Capture the cell that displays the provided text and extract its (X, Y) central coordinate. 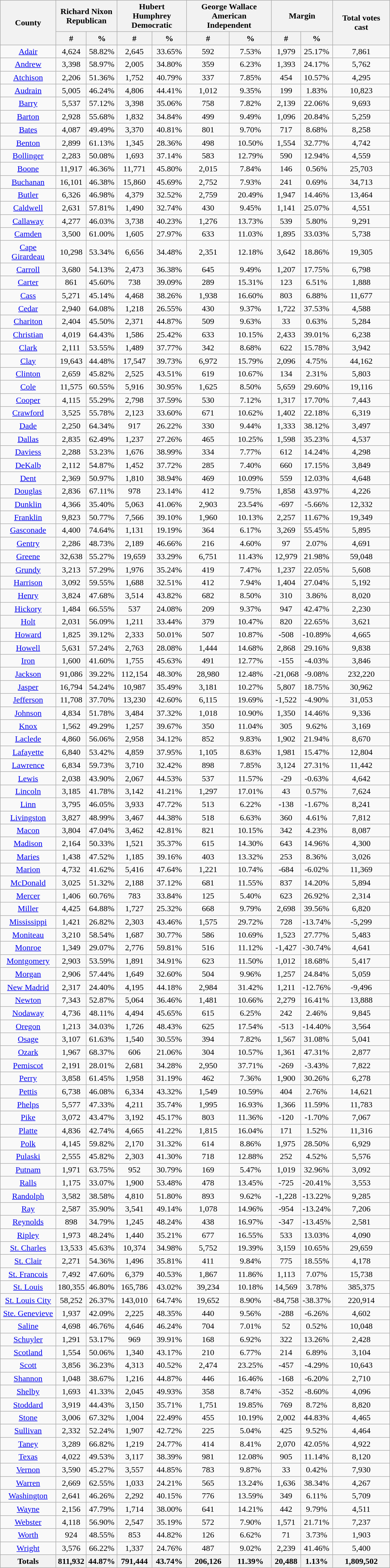
1,523 (286, 935)
171 (286, 1131)
9.63% (250, 322)
2,763 (134, 648)
35.74% (169, 1105)
Hickory (28, 608)
Schuyler (28, 1339)
36.38% (169, 269)
17.75% (317, 269)
3,269 (286, 530)
1,958 (134, 1078)
27.31% (317, 765)
1,967 (71, 1052)
11.36% (250, 1118)
32.52% (169, 195)
16.97% (250, 1222)
1,858 (286, 491)
10,987 (134, 687)
Cedar (28, 309)
1,722 (286, 309)
55.29% (102, 400)
6.17% (250, 530)
2,433 (286, 335)
3,856 (71, 1365)
981 (208, 1457)
44.18% (169, 987)
74.64% (102, 530)
1,297 (208, 791)
4,494 (134, 1013)
9,291 (362, 221)
4,834 (71, 713)
852 (208, 739)
41.30% (169, 1157)
34.91% (169, 961)
4.75% (317, 361)
Dent (28, 478)
6,379 (134, 1274)
40.52% (169, 1365)
11,771 (134, 169)
53.34% (102, 252)
2,271 (71, 1261)
Harrison (28, 582)
49.53% (102, 1457)
Bates (28, 130)
1,947 (286, 195)
310 (286, 595)
4,810 (134, 1196)
3,169 (362, 726)
3,514 (134, 595)
32.60% (169, 974)
225 (208, 1431)
4,277 (71, 221)
6.25% (250, 1013)
36.23% (102, 1365)
2,188 (134, 883)
42.74% (102, 1131)
54.13% (102, 269)
9.44% (250, 426)
29.16% (317, 648)
Mercer (28, 896)
2,257 (286, 517)
14.30% (250, 844)
5,483 (362, 935)
53.23% (102, 452)
50.08% (102, 156)
10.09% (250, 478)
53.48% (169, 1183)
16.41% (317, 1000)
7,930 (362, 1470)
454 (286, 77)
5,807 (286, 687)
10.87% (250, 635)
57.24% (102, 648)
5,738 (362, 234)
5,894 (362, 883)
26.55% (169, 309)
57.44% (102, 974)
6.22% (250, 804)
46.08% (102, 1091)
2,371 (134, 322)
3,181 (208, 687)
379 (208, 622)
8,820 (362, 1404)
3,858 (71, 1078)
4,465 (362, 1418)
1,105 (208, 752)
533 (286, 1235)
-9.08% (317, 674)
4,400 (71, 530)
419 (208, 569)
1,276 (208, 221)
1,438 (71, 857)
4.23% (317, 831)
7,206 (362, 1209)
34,713 (362, 182)
18.68% (317, 961)
27.77% (317, 935)
9.52% (317, 1431)
1,981 (286, 752)
26.92% (317, 896)
1,131 (134, 530)
4,087 (71, 130)
7,492 (71, 1274)
Adair (28, 51)
12,332 (362, 504)
210 (208, 1352)
1,976 (134, 569)
9.96% (250, 974)
2,111 (71, 348)
1,018 (208, 713)
37.32% (169, 713)
1,895 (286, 234)
1,810 (134, 478)
Atchison (28, 77)
509 (208, 322)
1,141 (286, 208)
3,213 (71, 569)
6.51% (317, 282)
6,751 (208, 556)
12,804 (362, 752)
-1,522 (286, 700)
58.82% (102, 51)
3,467 (134, 818)
6,319 (362, 413)
455 (208, 1418)
5,608 (362, 569)
39.22% (102, 674)
2,940 (71, 309)
1,815 (208, 1131)
1,349 (71, 948)
31.19% (169, 1078)
8.41% (250, 1444)
3,289 (71, 1444)
7.93% (250, 182)
3,104 (362, 1352)
2,906 (71, 974)
6,656 (134, 252)
Clinton (28, 374)
56.90% (102, 1522)
56.09% (102, 622)
1,481 (208, 1000)
2,170 (134, 1144)
0.63% (317, 322)
3,846 (362, 661)
11.67% (317, 517)
32.77% (317, 143)
64.08% (102, 309)
5,005 (71, 91)
2,645 (134, 51)
Howard (28, 635)
446 (208, 1378)
39.09% (169, 282)
71 (286, 1535)
2,659 (71, 374)
1,078 (208, 1209)
6.88% (317, 295)
7,624 (362, 791)
1,891 (134, 961)
57.12% (102, 104)
893 (208, 1196)
37.12% (169, 883)
9.70% (250, 130)
22.49% (169, 1418)
14,621 (362, 1091)
18.86% (317, 252)
2,473 (134, 269)
52 (286, 1326)
19,652 (208, 1300)
40.79% (169, 77)
62.55% (102, 1483)
1,490 (134, 208)
25.07% (317, 208)
-13.74% (317, 922)
Dunklin (28, 504)
2.07% (317, 543)
34.03% (102, 1026)
-12.76% (317, 987)
49.29% (102, 726)
-4.03% (317, 661)
9,336 (362, 713)
51.80% (169, 1196)
58.54% (102, 935)
21.71% (317, 1522)
4,511 (362, 1509)
5,416 (134, 870)
37.59% (169, 400)
8,670 (362, 739)
Butler (28, 195)
19.19% (169, 530)
48.99% (102, 818)
22.18% (317, 413)
38.99% (169, 452)
2,984 (208, 987)
51.78% (102, 713)
Andrew (28, 64)
12.88% (250, 1157)
5,537 (71, 104)
Saline (28, 1326)
411 (208, 1261)
4,624 (71, 51)
47.79% (102, 1509)
4,022 (71, 1457)
39.01% (317, 335)
37.77% (169, 348)
465 (208, 439)
2,164 (71, 844)
51.32% (102, 883)
2,015 (208, 169)
9.56% (250, 1313)
-288 (286, 1313)
32,638 (71, 556)
22.05% (317, 569)
2,191 (71, 1065)
Carroll (28, 269)
61.63% (102, 1039)
Washington (28, 1496)
5,709 (362, 1496)
1,688 (134, 582)
16.55% (250, 1235)
Cass (28, 295)
34.80% (169, 64)
60.76% (102, 896)
91,086 (71, 674)
4,602 (362, 1313)
12.94% (317, 156)
10,643 (362, 1365)
53.59% (102, 961)
28.01% (102, 1065)
27.26% (169, 439)
10.18% (250, 1287)
11,677 (362, 295)
Henry (28, 595)
Jackson (28, 674)
1,598 (286, 439)
25.42% (169, 335)
4,425 (71, 909)
1,291 (71, 1339)
60.55% (102, 387)
64.43% (102, 335)
-352 (286, 1391)
9,693 (362, 104)
Pemiscot (28, 1065)
5,659 (286, 387)
530 (208, 400)
51.36% (102, 77)
5,192 (362, 582)
13.26% (317, 1339)
13,888 (362, 1000)
1,676 (134, 452)
25.17% (317, 51)
5.04% (250, 1431)
199 (286, 91)
350 (208, 726)
53.55% (102, 348)
2,587 (71, 1209)
33.44% (169, 622)
206,126 (208, 1561)
35.40% (102, 504)
Reynolds (28, 1222)
59.81% (169, 948)
3,006 (71, 1418)
13.24% (250, 1483)
0.52% (317, 1326)
394 (208, 1039)
Greene (28, 556)
22.06% (317, 104)
34.28% (169, 1065)
4,313 (134, 1365)
43.51% (169, 374)
305 (286, 726)
134 (286, 374)
40.23% (169, 221)
1,867 (208, 1274)
Cooper (28, 400)
5,041 (362, 1039)
34.84% (169, 117)
49.14% (169, 1209)
718 (208, 1157)
-1,228 (286, 1196)
1,218 (134, 309)
2,038 (71, 778)
15.78% (317, 348)
7.07% (317, 1274)
5.80% (317, 221)
12.77% (250, 661)
3,827 (71, 818)
-84,758 (286, 1300)
59,048 (362, 556)
Mississippi (28, 922)
Wayne (28, 1509)
3,553 (362, 1183)
1,337 (134, 1548)
2,239 (286, 1548)
46.03% (102, 221)
1,549 (208, 1091)
1,404 (286, 582)
15,738 (362, 1274)
43.47% (102, 1118)
54.87% (102, 465)
1,960 (208, 517)
3,541 (134, 1209)
34.12% (169, 739)
Pike (28, 1118)
35.71% (169, 1404)
39.16% (169, 857)
55.78% (102, 413)
4,379 (134, 195)
58.97% (102, 64)
1,726 (134, 1026)
-6.20% (317, 1378)
10.19% (250, 1418)
-684 (286, 870)
1,004 (134, 1418)
5,631 (71, 648)
Knox (28, 726)
19,116 (362, 387)
41.33% (102, 1391)
4,145 (71, 1144)
Crawford (28, 413)
49.49% (102, 130)
498 (208, 143)
-347 (286, 1222)
Randolph (28, 1196)
19,643 (71, 361)
8.90% (250, 1300)
39.56% (317, 909)
16.93% (250, 1105)
64.34% (102, 426)
4,090 (362, 1235)
46.66% (169, 543)
612 (286, 452)
Taney (28, 1444)
1,406 (71, 896)
13,533 (71, 1248)
385,375 (362, 1287)
59.55% (102, 582)
1,317 (286, 400)
4,698 (71, 1326)
6,738 (71, 1091)
917 (134, 426)
1,600 (71, 661)
15.31% (250, 282)
Webster (28, 1522)
2.46% (317, 1013)
64.88% (102, 909)
7,343 (71, 1000)
8,120 (362, 1457)
12.08% (250, 1457)
2,250 (71, 426)
Hubert HumphreyDemocratic (152, 16)
10.62% (250, 413)
7,861 (362, 51)
Stone (28, 1418)
Perry (28, 1078)
21.06% (169, 1052)
13,230 (134, 700)
Dallas (28, 439)
2,836 (71, 491)
Sullivan (28, 1431)
6.63% (250, 818)
23.14% (169, 491)
17.70% (317, 400)
-513 (286, 1026)
Laclede (28, 739)
3,072 (71, 1118)
3,500 (71, 234)
1,340 (134, 1352)
2,123 (134, 413)
-30.74% (317, 948)
168 (208, 1339)
7.77% (250, 452)
3,919 (71, 1404)
-0.63% (317, 778)
1,345 (134, 143)
Lawrence (28, 765)
0.56% (317, 169)
45.50% (102, 322)
2,404 (71, 322)
671 (208, 413)
-10.89% (317, 635)
St. Clair (28, 1261)
43.97% (317, 491)
37.72% (169, 465)
606 (134, 1052)
14.20% (317, 883)
48.30% (169, 674)
47.72% (169, 804)
4,019 (71, 335)
403 (208, 857)
905 (286, 1457)
46.98% (102, 195)
47.52% (102, 857)
3,497 (362, 426)
3,159 (286, 1248)
31.08% (317, 1039)
15.47% (317, 752)
45.27% (102, 1470)
8.86% (250, 1144)
42.81% (169, 831)
44.38% (169, 818)
9.87% (250, 1470)
404 (286, 1091)
10.67% (250, 374)
13.32% (250, 857)
48.73% (102, 543)
11,369 (362, 870)
-725 (286, 1183)
853 (134, 1535)
5,417 (362, 961)
15.79% (250, 361)
7.12% (250, 400)
469 (208, 478)
5,284 (362, 322)
6,972 (208, 361)
Lincoln (28, 791)
11.55% (250, 883)
Christian (28, 335)
32.42% (169, 765)
48.43% (169, 1026)
43.02% (169, 1287)
641 (208, 1509)
1.83% (317, 91)
Linn (28, 804)
2,474 (208, 1365)
769 (286, 1404)
2,525 (134, 374)
143,010 (134, 1300)
2,206 (71, 77)
125 (208, 896)
24.21% (169, 1483)
3,117 (134, 1457)
3,849 (362, 465)
209 (208, 608)
180,355 (71, 1287)
46.26% (102, 1496)
559 (286, 478)
2,351 (208, 252)
St. Francois (28, 1274)
24.77% (169, 1444)
Howell (28, 648)
50.33% (102, 844)
9.02% (250, 1548)
6,115 (208, 700)
Scott (28, 1365)
6.62% (250, 1535)
19,349 (362, 517)
46.38% (102, 182)
Douglas (28, 491)
Morgan (28, 974)
41.22% (169, 1131)
565 (208, 1483)
53.17% (102, 1339)
Chariton (28, 322)
360 (286, 818)
8,241 (362, 804)
414 (208, 1444)
572 (208, 1522)
4,195 (134, 987)
1,440 (134, 1235)
St. Louis (28, 1287)
Holt (28, 622)
7,566 (134, 517)
11,708 (71, 700)
41.06% (169, 504)
4,742 (362, 143)
30,962 (362, 687)
-3.43% (317, 1065)
2,669 (71, 1483)
358 (208, 1391)
Callaway (28, 221)
1,019 (286, 1170)
3,026 (362, 857)
13.03% (317, 1235)
4,537 (362, 439)
3,124 (286, 765)
35.24% (169, 569)
27.04% (317, 582)
4,732 (71, 870)
-6.26% (317, 1313)
Ozark (28, 1052)
7.36% (250, 1078)
George WallaceAmerican Independent (229, 16)
37.70% (102, 700)
3,824 (71, 595)
978 (134, 491)
3,942 (362, 348)
442 (286, 1509)
2,112 (71, 465)
Camden (28, 234)
19.85% (250, 1404)
6,798 (362, 269)
2,279 (286, 1000)
1,975 (286, 1144)
Pulaski (28, 1157)
Ray (28, 1209)
Marion (28, 870)
42.60% (169, 700)
41.62% (102, 870)
40.15% (169, 1496)
38.39% (169, 1457)
32.74% (169, 208)
12.48% (250, 674)
2,899 (71, 143)
4,226 (362, 491)
359 (208, 64)
1,755 (134, 661)
-20.41% (317, 1183)
1,213 (71, 1026)
20.84% (317, 117)
11.50% (250, 961)
48.35% (169, 1313)
28.50% (317, 1144)
44.82% (169, 1535)
947 (286, 608)
28.08% (169, 648)
35.21% (169, 1235)
3,642 (286, 252)
462 (208, 1078)
35.06% (169, 104)
5,576 (362, 1157)
7.90% (250, 1522)
6.89% (317, 1352)
21.94% (317, 739)
3.78% (317, 1287)
17.15% (317, 465)
491 (208, 661)
43.82% (169, 595)
1,048 (71, 1378)
38.34% (317, 1483)
Macon (28, 831)
2,292 (134, 1496)
19,659 (134, 556)
10.66% (250, 1000)
2,581 (362, 1222)
Lafayette (28, 752)
704 (208, 1326)
1,393 (286, 64)
19.69% (250, 700)
-1.70% (317, 1118)
16.46% (250, 1378)
45.14% (102, 295)
Johnson (28, 713)
35.37% (169, 844)
-9,496 (362, 987)
4,642 (362, 778)
625 (208, 1026)
Daviess (28, 452)
1,221 (208, 870)
682 (208, 595)
35.23% (317, 439)
4,295 (362, 77)
-14.40% (317, 1026)
3.86% (317, 595)
11.86% (250, 1274)
54.24% (102, 687)
11,442 (362, 765)
30.79% (169, 1170)
3,210 (71, 935)
6.11% (317, 1496)
9,823 (71, 517)
11.12% (250, 948)
17,547 (134, 361)
440 (208, 1313)
1,567 (286, 1039)
38.58% (102, 1196)
Oregon (28, 1026)
13.45% (250, 1183)
1,540 (134, 1039)
Jefferson (28, 700)
5,064 (134, 1000)
Cole (28, 387)
97 (286, 543)
32.96% (317, 1170)
44.85% (169, 1470)
31.32% (169, 1144)
507 (208, 635)
Lewis (28, 778)
4.61% (317, 818)
Madison (28, 844)
7.01% (250, 1326)
3,185 (71, 791)
-120 (286, 1118)
4.52% (317, 1157)
16,101 (71, 182)
29.07% (102, 948)
45.65% (169, 1013)
63.75% (102, 1170)
1,245 (134, 1222)
Vernon (28, 1470)
Osage (28, 1039)
14.21% (250, 1509)
Gasconade (28, 530)
728 (286, 922)
364 (208, 530)
39.91% (169, 1339)
28,980 (208, 674)
Putnam (28, 1170)
47.33% (102, 1105)
4,641 (362, 948)
330 (208, 426)
New Madrid (28, 987)
18.75% (317, 687)
5,271 (71, 295)
38.00% (169, 1509)
322 (286, 1339)
50.06% (102, 1352)
1,366 (286, 1105)
2,958 (134, 739)
2,067 (134, 778)
499 (208, 117)
1,605 (134, 234)
2,139 (286, 104)
518 (208, 818)
3,738 (134, 221)
Shelby (28, 1391)
10.47% (250, 622)
County (28, 23)
66.82% (102, 1444)
52.24% (102, 1431)
717 (286, 130)
36.46% (169, 1000)
Barton (28, 117)
10.25% (250, 439)
1,333 (286, 426)
9,845 (362, 1013)
67.11% (102, 491)
Iron (28, 661)
8,087 (362, 831)
64.74% (169, 1300)
43.90% (102, 778)
43.74% (169, 1561)
2,189 (134, 543)
2,698 (286, 909)
11.43% (250, 556)
1,489 (134, 348)
37.95% (169, 752)
Franklin (28, 517)
1,421 (71, 922)
Barry (28, 104)
9,838 (362, 648)
2.31% (317, 374)
2,002 (286, 1418)
3,370 (134, 130)
20,488 (286, 1561)
1,562 (71, 726)
59.82% (102, 1144)
660 (286, 465)
59.73% (102, 765)
16,794 (71, 687)
42.47% (317, 608)
4,559 (362, 156)
43.46% (169, 922)
28.36% (169, 143)
811,932 (71, 1561)
11.14% (317, 1457)
1,832 (134, 117)
112,154 (134, 674)
242 (286, 1013)
Benton (28, 143)
619 (208, 374)
2,631 (71, 208)
1,995 (208, 1105)
3,582 (71, 1196)
1,571 (286, 1522)
2,005 (134, 64)
425 (286, 1431)
3.73% (317, 1535)
3,576 (71, 1548)
1,971 (71, 1170)
2,776 (134, 948)
5,577 (71, 1105)
10,374 (134, 1248)
Nodaway (28, 1013)
4,836 (71, 1131)
Dade (28, 426)
66.55% (102, 608)
-697 (286, 504)
643 (286, 844)
-155 (286, 661)
11.03% (250, 234)
2,868 (286, 648)
47.60% (102, 1274)
5,259 (362, 117)
1,350 (286, 713)
-5,299 (362, 922)
253 (286, 857)
1,219 (134, 1444)
Grundy (28, 569)
31,053 (362, 700)
3,933 (134, 804)
33.84% (169, 896)
12.18% (250, 252)
2,641 (71, 1496)
31.42% (250, 987)
6,840 (71, 752)
17.54% (250, 1026)
55.45% (317, 530)
4,691 (362, 543)
-954 (286, 1209)
6.77% (250, 1352)
24.76% (169, 1548)
33.03% (317, 234)
24.17% (317, 64)
29,659 (362, 1248)
1,902 (286, 739)
26.37% (102, 1300)
34.48% (169, 252)
55.27% (102, 556)
45.17% (169, 1118)
Cape Girardeau (28, 252)
2,314 (362, 896)
3,680 (71, 269)
4,860 (71, 739)
1,979 (286, 51)
5,752 (208, 1248)
25,703 (362, 169)
10.27% (250, 687)
Bollinger (28, 156)
4,298 (362, 452)
5,400 (362, 1548)
Clay (28, 361)
46.80% (102, 1287)
11.59% (317, 1105)
46.36% (102, 169)
9.45% (250, 208)
2,230 (362, 608)
55.68% (102, 117)
1.13% (317, 1561)
8.74% (250, 1391)
614 (208, 1144)
St. Charles (28, 1248)
9,285 (362, 1196)
33.29% (169, 556)
Buchanan (28, 182)
6,334 (134, 1091)
-8.60% (317, 1391)
1,973 (71, 1235)
539 (286, 221)
-5.66% (317, 504)
3,795 (71, 804)
Texas (28, 1457)
11,917 (71, 169)
42.05% (317, 1444)
Scotland (28, 1352)
44.43% (102, 1404)
9.83% (250, 739)
438 (208, 1222)
50.77% (102, 517)
57.29% (102, 569)
4,366 (71, 504)
Boone (28, 169)
44.53% (169, 778)
969 (134, 1339)
47.04% (102, 831)
2,547 (134, 1522)
1,496 (134, 1261)
30.26% (317, 1078)
4.60% (250, 543)
35.49% (169, 687)
47.64% (169, 870)
1,888 (362, 282)
4,646 (134, 1326)
2,332 (71, 1431)
13.59% (250, 1496)
622 (286, 348)
44.83% (317, 1418)
2,333 (134, 635)
10.50% (250, 143)
590 (286, 156)
Audrain (28, 91)
57.81% (102, 208)
2,317 (71, 987)
1,113 (286, 1274)
8.36% (317, 857)
3,025 (71, 883)
2,225 (134, 1313)
5,059 (362, 974)
337 (208, 77)
34.98% (169, 1248)
44,162 (362, 361)
169 (208, 1170)
-1,427 (286, 948)
3,525 (71, 413)
39,234 (208, 1287)
758 (208, 104)
12,979 (286, 556)
Richard NixonRepublican (86, 16)
50.01% (169, 635)
4,178 (362, 1261)
12.03% (317, 478)
15,860 (134, 182)
4,648 (362, 478)
1,586 (134, 335)
47.31% (317, 1052)
10.65% (317, 1248)
2,877 (362, 1052)
349 (286, 1496)
2,950 (208, 1065)
Shannon (28, 1378)
7.94% (250, 582)
2,835 (71, 439)
39.73% (169, 361)
0.57% (317, 791)
Monroe (28, 948)
20.49% (250, 195)
11,316 (362, 1131)
4,300 (362, 844)
738 (134, 282)
216 (208, 543)
7,812 (362, 818)
2,070 (286, 1444)
2,759 (208, 195)
10.74% (250, 870)
45.60% (102, 282)
43.32% (169, 1091)
2,096 (286, 361)
-168 (286, 1378)
924 (71, 1535)
41.78% (102, 791)
Miller (28, 909)
4,211 (134, 1105)
6,929 (362, 1144)
586 (208, 935)
39.12% (102, 635)
6.23% (250, 64)
Ralls (28, 1183)
Margin (302, 16)
1,809,502 (362, 1561)
681 (208, 883)
50.97% (102, 478)
2,288 (71, 452)
3,142 (134, 791)
952 (134, 1170)
12.79% (250, 156)
Moniteau (28, 935)
30.77% (169, 935)
-508 (286, 635)
3,150 (134, 1404)
McDonald (28, 883)
5.40% (250, 896)
6,278 (362, 1078)
4,551 (362, 208)
23.25% (250, 1365)
1,575 (208, 922)
23.54% (250, 504)
38.12% (317, 426)
66.22% (102, 1548)
1,903 (362, 1535)
-6.02% (317, 870)
16.04% (250, 1131)
1,727 (134, 909)
46.05% (102, 804)
40.53% (169, 1274)
304 (208, 1052)
-138 (286, 804)
Worth (28, 1535)
2.76% (317, 1091)
1,649 (134, 974)
14.24% (317, 452)
10,048 (362, 1326)
35.90% (102, 1209)
2,045 (134, 1391)
40.81% (169, 130)
3,462 (134, 831)
0.69% (317, 182)
Carter (28, 282)
513 (208, 804)
41.60% (102, 661)
289 (208, 282)
5,895 (362, 530)
Clark (28, 348)
2,710 (362, 1378)
34.79% (102, 1222)
4,588 (362, 309)
24.84% (317, 974)
7,822 (362, 1065)
33.60% (169, 413)
-13.45% (317, 1222)
7,237 (362, 1522)
4,096 (362, 1391)
5,762 (362, 64)
1,636 (286, 1483)
54.36% (102, 1261)
Gentry (28, 543)
25.32% (169, 909)
13.73% (250, 221)
14,569 (286, 1287)
52.87% (102, 1000)
2,031 (71, 622)
-457 (286, 1365)
1,625 (208, 387)
19,305 (362, 252)
4,806 (134, 91)
10.59% (250, 1091)
13,464 (362, 195)
24.08% (169, 608)
Newton (28, 1000)
41.46% (317, 1548)
3,621 (362, 622)
26.82% (102, 922)
6,834 (71, 765)
44.41% (169, 91)
33.07% (102, 1183)
4,464 (362, 1431)
4,468 (134, 295)
14.68% (250, 648)
6.92% (250, 1339)
16.60% (250, 295)
Total votes cast (362, 23)
42.72% (169, 1431)
-1.67% (317, 804)
18.55% (317, 1261)
-38.37% (317, 1300)
Pettis (28, 1091)
1,937 (71, 1313)
21.98% (317, 556)
504 (208, 974)
478 (208, 1183)
1,175 (71, 1183)
123 (286, 282)
11,575 (71, 387)
Livingston (28, 818)
583 (208, 156)
29.60% (317, 387)
61.00% (102, 234)
7.47% (250, 569)
48.55% (102, 1535)
220,914 (362, 1300)
837 (286, 883)
775 (286, 1261)
2,369 (71, 478)
821 (208, 831)
10.13% (250, 517)
53.42% (102, 752)
1,452 (134, 465)
11.39% (250, 1561)
8.72% (317, 1404)
668 (208, 909)
44.48% (102, 361)
11.57% (250, 778)
10.90% (250, 713)
1,216 (134, 1378)
-13.22% (317, 1196)
Ripley (28, 1235)
45.69% (169, 182)
68.37% (102, 1052)
2,752 (208, 182)
26.22% (169, 426)
37.14% (169, 156)
8.63% (250, 752)
30.55% (169, 1039)
1,825 (71, 635)
1,361 (286, 1052)
1,751 (208, 1404)
5.47% (250, 1170)
58,252 (71, 1300)
126 (208, 1535)
45.80% (169, 169)
1,484 (71, 608)
3,484 (134, 713)
10,823 (362, 91)
Maries (28, 857)
-269 (286, 1065)
252 (286, 1157)
3,564 (362, 1026)
1,938 (208, 295)
62.49% (102, 439)
17.01% (250, 791)
-13.24% (317, 1209)
7,067 (362, 1118)
Totals (28, 1561)
3,804 (71, 831)
801 (208, 130)
214 (286, 1352)
38.94% (169, 478)
39.10% (169, 517)
49.93% (169, 1391)
6,238 (362, 335)
DeKalb (28, 465)
820 (286, 622)
Montgomery (28, 961)
11,783 (362, 1105)
Stoddard (28, 1404)
4,115 (71, 400)
2,283 (71, 156)
1,907 (134, 1431)
2,928 (71, 117)
334 (208, 452)
2,798 (134, 400)
35.81% (169, 1261)
146 (286, 169)
32.51% (169, 582)
8,020 (362, 595)
-4.29% (317, 1365)
27.97% (169, 234)
285 (208, 465)
7.84% (250, 169)
10,298 (71, 252)
-29 (286, 778)
43 (286, 791)
-4.90% (317, 700)
30.95% (169, 387)
487 (208, 1548)
4,267 (362, 1483)
24.40% (102, 987)
61.13% (102, 143)
2,156 (71, 1509)
232,220 (362, 674)
33.65% (169, 51)
56.06% (102, 739)
3,192 (134, 1118)
4,859 (134, 752)
1,752 (134, 77)
1,444 (208, 648)
241 (286, 182)
42.09% (102, 1313)
3,107 (71, 1039)
677 (208, 1235)
9.84% (250, 1261)
1,687 (134, 935)
10.69% (250, 935)
7,443 (362, 400)
43.17% (169, 1352)
Warren (28, 1483)
2,286 (71, 543)
3,590 (71, 1470)
2,555 (71, 1157)
1,402 (286, 413)
67.32% (102, 1418)
861 (71, 282)
5,063 (134, 504)
39.67% (169, 726)
6,820 (362, 909)
8,258 (362, 130)
592 (208, 51)
5,803 (362, 374)
Phelps (28, 1105)
516 (208, 948)
19.39% (250, 1248)
Wright (28, 1548)
48.11% (102, 1013)
1,033 (134, 1483)
22.65% (317, 622)
29.72% (250, 922)
7.40% (250, 465)
791,444 (134, 1561)
Caldwell (28, 208)
9.35% (250, 91)
0.42% (317, 1470)
1,185 (134, 857)
Jasper (28, 687)
St. Louis City (28, 1300)
4,922 (362, 1444)
11.04% (250, 726)
1,096 (286, 117)
37.53% (317, 309)
6,326 (71, 195)
776 (208, 1496)
1,714 (134, 1509)
1,521 (134, 844)
645 (208, 269)
5,916 (134, 387)
41.21% (169, 791)
3,557 (134, 1470)
47.68% (102, 595)
38.26% (169, 295)
165,786 (134, 1287)
35.19% (169, 1522)
2,681 (134, 1065)
Polk (28, 1144)
9.75% (250, 491)
4,118 (71, 1522)
1.52% (317, 1131)
38.67% (102, 1378)
61.45% (102, 1078)
2,428 (362, 1339)
46.76% (102, 1326)
3,710 (134, 765)
37.71% (250, 1065)
-21,068 (286, 674)
Platte (28, 1131)
1,207 (286, 269)
4,736 (71, 1013)
Ste. Genevieve (28, 1313)
7.53% (250, 51)
